Determine the (X, Y) coordinate at the center of the cell enclosing the given text.  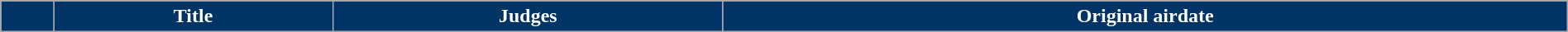
Original airdate (1145, 16)
Title (194, 16)
Judges (528, 16)
